Provide the [x, y] coordinate of the cell's center where the given text is located.  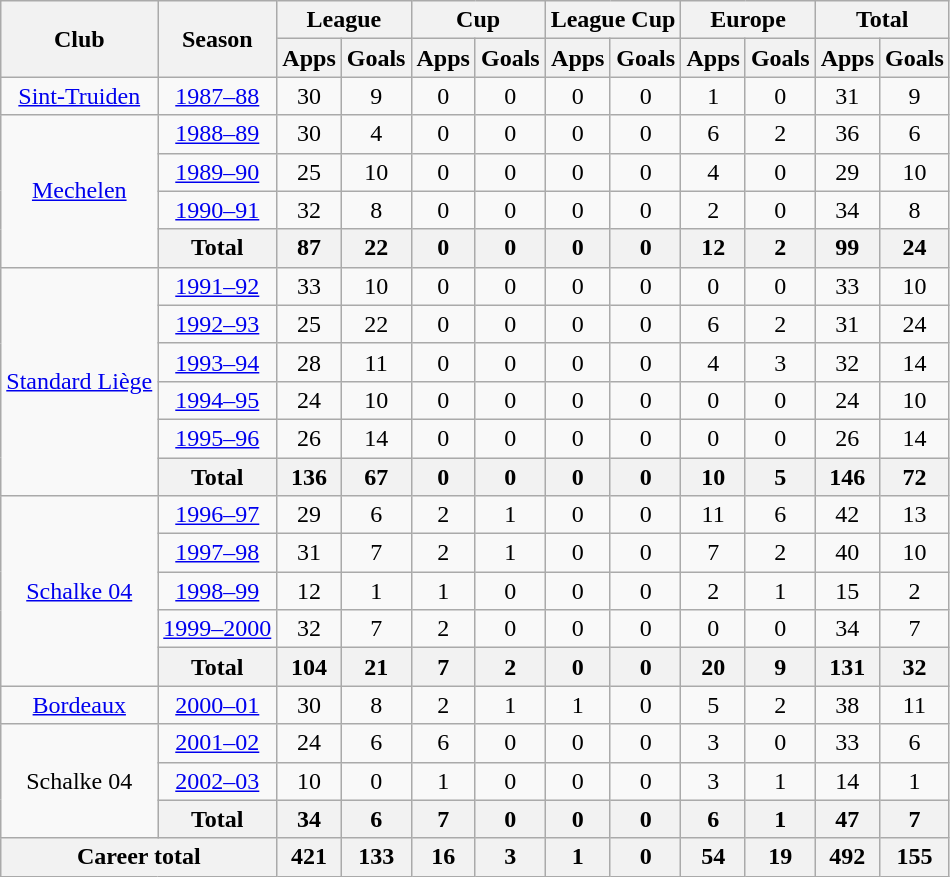
Cup [478, 20]
League Cup [613, 20]
1991–92 [218, 286]
136 [309, 477]
1990–91 [218, 210]
21 [376, 667]
19 [780, 857]
104 [309, 667]
Career total [139, 857]
2001–02 [218, 743]
15 [847, 591]
League [344, 20]
Club [80, 39]
28 [309, 362]
36 [847, 134]
54 [713, 857]
38 [847, 705]
Season [218, 39]
72 [915, 477]
2000–01 [218, 705]
146 [847, 477]
1996–97 [218, 515]
1992–93 [218, 324]
2002–03 [218, 781]
421 [309, 857]
1989–90 [218, 172]
133 [376, 857]
1999–2000 [218, 629]
Mechelen [80, 191]
1994–95 [218, 400]
20 [713, 667]
Bordeaux [80, 705]
1995–96 [218, 438]
67 [376, 477]
1987–88 [218, 96]
16 [443, 857]
40 [847, 553]
1997–98 [218, 553]
13 [915, 515]
155 [915, 857]
Standard Liège [80, 381]
1988–89 [218, 134]
47 [847, 819]
1998–99 [218, 591]
Sint-Truiden [80, 96]
99 [847, 248]
87 [309, 248]
131 [847, 667]
1993–94 [218, 362]
42 [847, 515]
492 [847, 857]
Europe [748, 20]
